Locate the cell with the specified text and output its (X, Y) center coordinate. 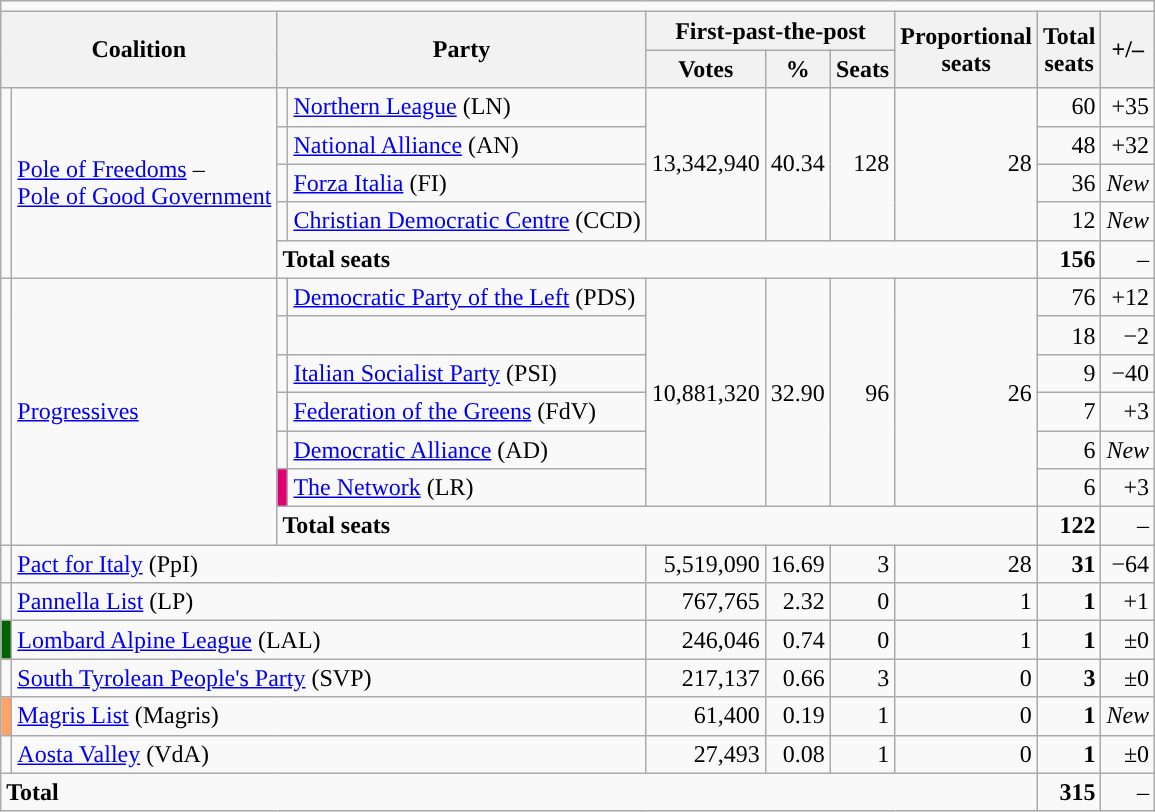
Federation of the Greens (FdV) (467, 411)
Pole of Freedoms – Pole of Good Government (144, 183)
+1 (1128, 602)
Northern League (LN) (467, 107)
61,400 (706, 716)
60 (1069, 107)
Total (520, 792)
40.34 (798, 164)
246,046 (706, 640)
+12 (1128, 297)
Pannella List (LP) (329, 602)
Democratic Alliance (AD) (467, 449)
Party (462, 50)
122 (1069, 526)
16.69 (798, 564)
0.19 (798, 716)
2.32 (798, 602)
Proportional seats (966, 50)
Lombard Alpine League (LAL) (329, 640)
9 (1069, 373)
% (798, 69)
−2 (1128, 335)
Democratic Party of the Left (PDS) (467, 297)
−64 (1128, 564)
10,881,320 (706, 392)
Pact for Italy (PpI) (329, 564)
+35 (1128, 107)
South Tyrolean People's Party (SVP) (329, 678)
National Alliance (AN) (467, 145)
27,493 (706, 754)
−40 (1128, 373)
The Network (LR) (467, 488)
26 (966, 392)
31 (1069, 564)
First-past-the-post (770, 31)
48 (1069, 145)
13,342,940 (706, 164)
Christian Democratic Centre (CCD) (467, 221)
0.08 (798, 754)
+/– (1128, 50)
32.90 (798, 392)
96 (862, 392)
Aosta Valley (VdA) (329, 754)
Magris List (Magris) (329, 716)
5,519,090 (706, 564)
76 (1069, 297)
7 (1069, 411)
0.74 (798, 640)
128 (862, 164)
Votes (706, 69)
0.66 (798, 678)
18 (1069, 335)
36 (1069, 183)
767,765 (706, 602)
Seats (862, 69)
315 (1069, 792)
Forza Italia (FI) (467, 183)
+32 (1128, 145)
12 (1069, 221)
156 (1069, 259)
Italian Socialist Party (PSI) (467, 373)
217,137 (706, 678)
Progressives (144, 411)
Coalition (139, 50)
